Detect which cell encompasses the target text, then output its [x, y] center coordinate. 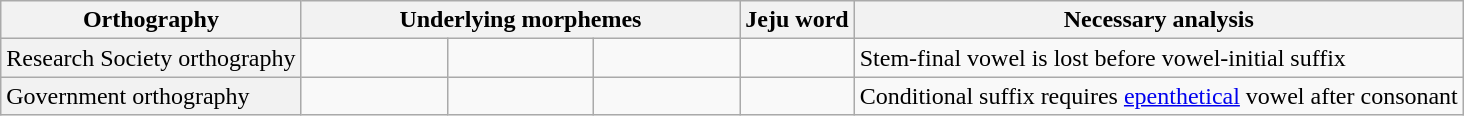
Necessary analysis [1158, 20]
Jeju word [797, 20]
Underlying morphemes [520, 20]
Research Society orthography [151, 58]
Government orthography [151, 96]
Stem-final vowel is lost before vowel-initial suffix [1158, 58]
Orthography [151, 20]
Conditional suffix requires epenthetical vowel after consonant [1158, 96]
